Return (x, y) of the center of cell containing provided text 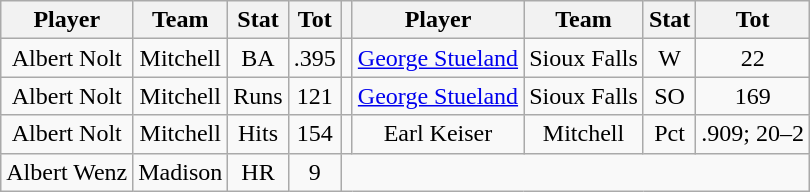
Hits (258, 134)
W (669, 58)
Runs (258, 96)
Madison (180, 172)
22 (753, 58)
Albert Wenz (67, 172)
9 (314, 172)
HR (258, 172)
154 (314, 134)
.909; 20–2 (753, 134)
Pct (669, 134)
Earl Keiser (438, 134)
SO (669, 96)
169 (753, 96)
BA (258, 58)
.395 (314, 58)
121 (314, 96)
